Extract the [x, y] coordinate from the center of the cell holding the provided text.  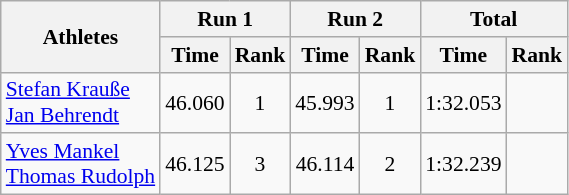
46.060 [194, 102]
45.993 [324, 102]
46.125 [194, 164]
Run 1 [225, 19]
1:32.239 [463, 164]
Stefan KraußeJan Behrendt [80, 102]
2 [390, 164]
Run 2 [355, 19]
3 [260, 164]
Total [494, 19]
1:32.053 [463, 102]
46.114 [324, 164]
Athletes [80, 36]
Yves MankelThomas Rudolph [80, 164]
